Determine the (x, y) coordinate at the center of the cell enclosing the given text.  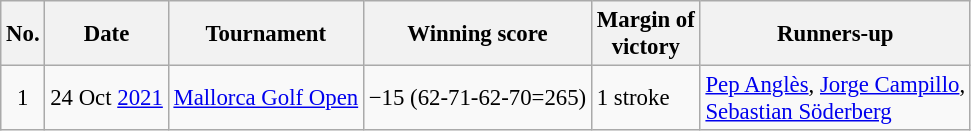
No. (23, 34)
Runners-up (835, 34)
Tournament (266, 34)
1 (23, 98)
24 Oct 2021 (106, 98)
Margin ofvictory (646, 34)
1 stroke (646, 98)
−15 (62-71-62-70=265) (477, 98)
Date (106, 34)
Pep Anglès, Jorge Campillo, Sebastian Söderberg (835, 98)
Mallorca Golf Open (266, 98)
Winning score (477, 34)
